Capture the cell that displays the provided text and extract its (x, y) central coordinate. 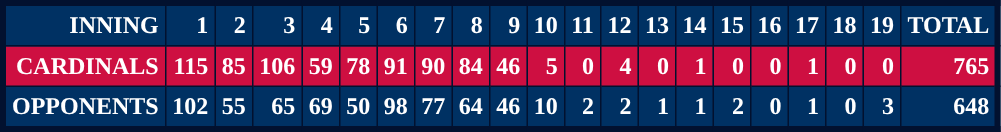
CARDINALS (84, 66)
INNING (84, 24)
13 (657, 24)
18 (845, 24)
64 (471, 108)
77 (433, 108)
59 (321, 66)
14 (695, 24)
TOTAL (950, 24)
50 (358, 108)
12 (620, 24)
98 (396, 108)
17 (807, 24)
115 (190, 66)
765 (950, 66)
85 (234, 66)
65 (277, 108)
55 (234, 108)
648 (950, 108)
6 (396, 24)
19 (882, 24)
69 (321, 108)
11 (582, 24)
90 (433, 66)
78 (358, 66)
102 (190, 108)
OPPONENTS (84, 108)
15 (732, 24)
16 (770, 24)
91 (396, 66)
106 (277, 66)
7 (433, 24)
8 (471, 24)
84 (471, 66)
9 (508, 24)
